Capture the cell that displays the provided text and extract its [X, Y] central coordinate. 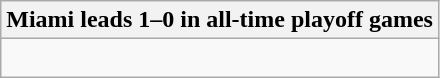
Miami leads 1–0 in all-time playoff games [220, 20]
